Scan for the cell matching the given text and deliver its (X, Y) coordinate at center. 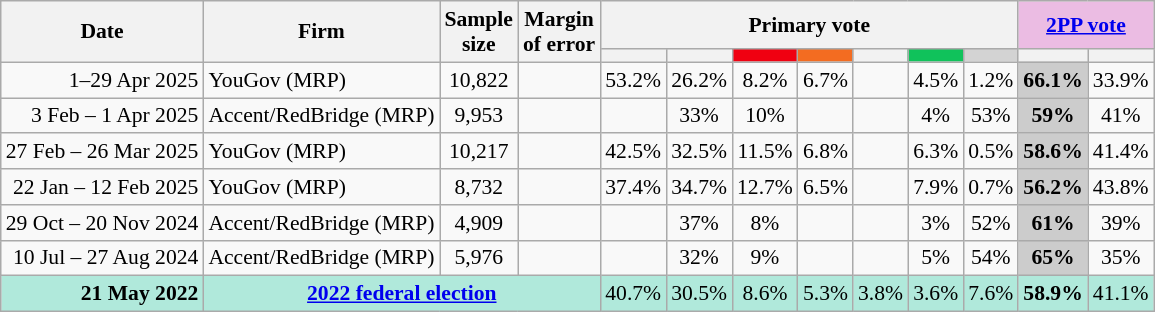
3.6% (936, 294)
41% (1121, 116)
58.9% (1052, 294)
65% (1052, 258)
6.7% (826, 80)
5.3% (826, 294)
0.5% (990, 152)
29 Oct – 20 Nov 2024 (102, 223)
53.2% (633, 80)
43.8% (1121, 187)
39% (1121, 223)
8.6% (765, 294)
6.3% (936, 152)
34.7% (699, 187)
8% (765, 223)
Primary vote (809, 25)
42.5% (633, 152)
56.2% (1052, 187)
1.2% (990, 80)
41.4% (1121, 152)
7.6% (990, 294)
8.2% (765, 80)
27 Feb – 26 Mar 2025 (102, 152)
26.2% (699, 80)
33% (699, 116)
22 Jan – 12 Feb 2025 (102, 187)
3 Feb – 1 Apr 2025 (102, 116)
12.7% (765, 187)
35% (1121, 258)
53% (990, 116)
4,909 (479, 223)
5,976 (479, 258)
Samplesize (479, 32)
6.5% (826, 187)
52% (990, 223)
11.5% (765, 152)
41.1% (1121, 294)
37.4% (633, 187)
66.1% (1052, 80)
9,953 (479, 116)
32% (699, 258)
Firm (321, 32)
40.7% (633, 294)
33.9% (1121, 80)
3% (936, 223)
9% (765, 258)
4% (936, 116)
8,732 (479, 187)
4.5% (936, 80)
32.5% (699, 152)
6.8% (826, 152)
58.6% (1052, 152)
1–29 Apr 2025 (102, 80)
10 Jul – 27 Aug 2024 (102, 258)
Marginof error (559, 32)
5% (936, 258)
2022 federal election (402, 294)
21 May 2022 (102, 294)
3.8% (880, 294)
37% (699, 223)
61% (1052, 223)
Date (102, 32)
10,217 (479, 152)
59% (1052, 116)
0.7% (990, 187)
7.9% (936, 187)
10,822 (479, 80)
30.5% (699, 294)
10% (765, 116)
2PP vote (1086, 25)
54% (990, 258)
